Identify which cell holds the provided text, then report its [X, Y] central coordinate. 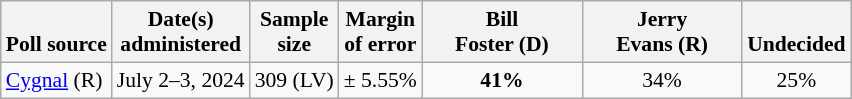
BillFoster (D) [502, 32]
309 (LV) [294, 80]
Poll source [56, 32]
25% [796, 80]
Marginof error [380, 32]
July 2–3, 2024 [181, 80]
Date(s)administered [181, 32]
Samplesize [294, 32]
34% [662, 80]
JerryEvans (R) [662, 32]
Undecided [796, 32]
41% [502, 80]
± 5.55% [380, 80]
Cygnal (R) [56, 80]
